Extract the [x, y] coordinate from the center of the cell holding the provided text.  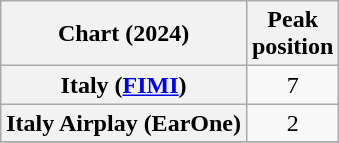
Italy (FIMI) [124, 85]
Chart (2024) [124, 34]
Italy Airplay (EarOne) [124, 123]
2 [292, 123]
Peakposition [292, 34]
7 [292, 85]
